Locate the cell with the specified text and output its (X, Y) center coordinate. 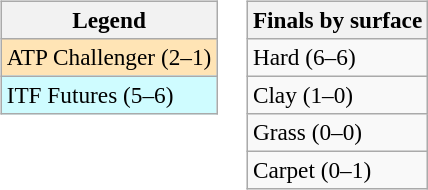
Carpet (0–1) (337, 171)
Clay (1–0) (337, 95)
Finals by surface (337, 20)
ATP Challenger (2–1) (108, 57)
Legend (108, 20)
Grass (0–0) (337, 133)
Hard (6–6) (337, 57)
ITF Futures (5–6) (108, 95)
